Locate the cell with the specified text and output its [X, Y] center coordinate. 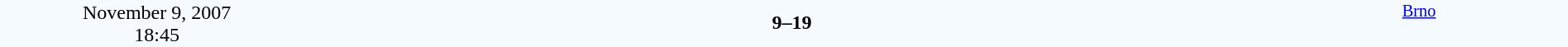
Brno [1419, 23]
9–19 [791, 22]
November 9, 200718:45 [157, 23]
